Output the [X, Y] coordinate of the center of the cell containing the given text.  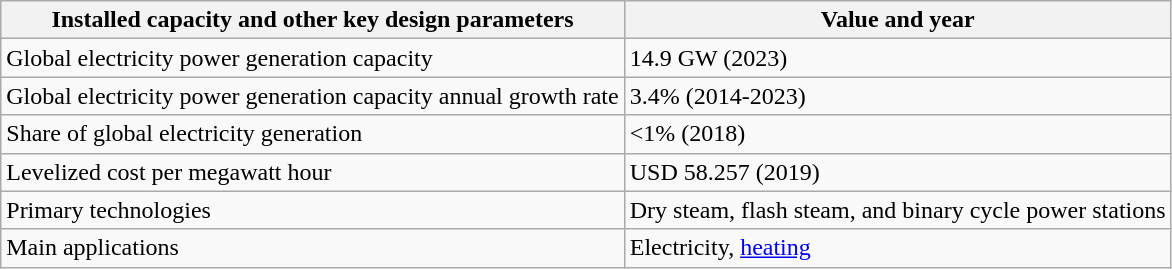
3.4% (2014-2023) [898, 96]
Installed capacity and other key design parameters [312, 20]
Main applications [312, 248]
Value and year [898, 20]
Levelized cost per megawatt hour [312, 172]
Global electricity power generation capacity annual growth rate [312, 96]
USD 58.257 (2019) [898, 172]
Primary technologies [312, 210]
Electricity, heating [898, 248]
14.9 GW (2023) [898, 58]
Share of global electricity generation [312, 134]
<1% (2018) [898, 134]
Global electricity power generation capacity [312, 58]
Dry steam, flash steam, and binary cycle power stations [898, 210]
